Scan for the cell matching the given text and deliver its [x, y] coordinate at center. 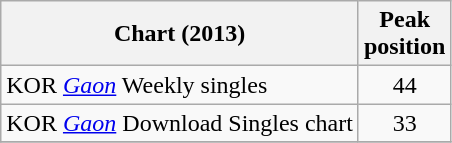
Chart (2013) [180, 34]
33 [404, 123]
Peakposition [404, 34]
KOR Gaon Download Singles chart [180, 123]
KOR Gaon Weekly singles [180, 85]
44 [404, 85]
